Scan for the cell matching the given text and deliver its (x, y) coordinate at center. 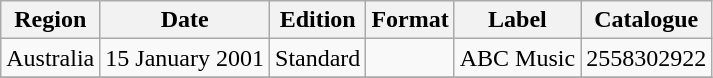
2558302922 (646, 58)
Label (517, 20)
Edition (318, 20)
Australia (50, 58)
Format (410, 20)
Standard (318, 58)
Date (185, 20)
Region (50, 20)
15 January 2001 (185, 58)
ABC Music (517, 58)
Catalogue (646, 20)
